Determine the [X, Y] coordinate at the center of the cell enclosing the given text.  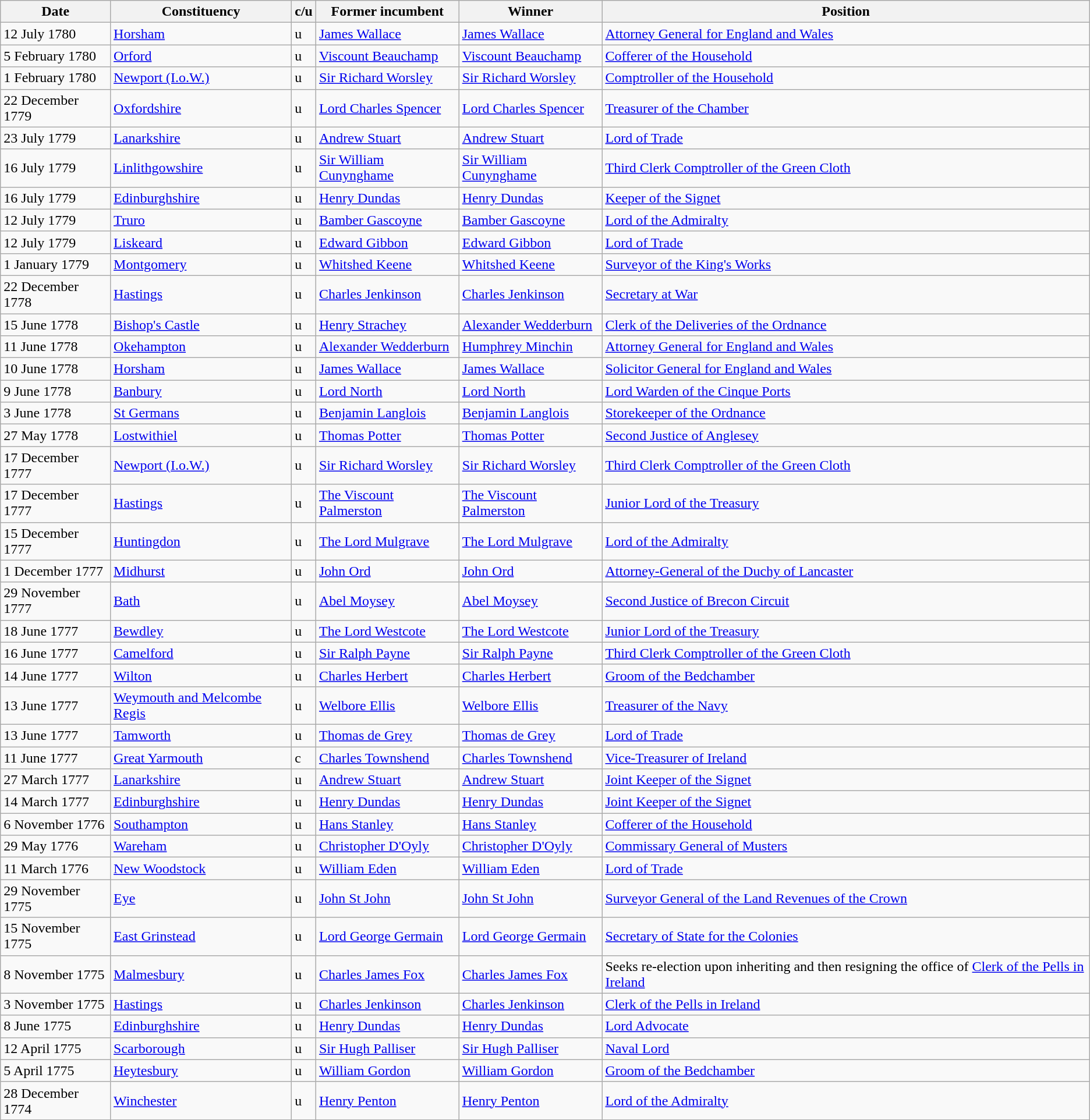
Secretary of State for the Colonies [845, 936]
Second Justice of Brecon Circuit [845, 601]
Attorney-General of the Duchy of Lancaster [845, 571]
16 June 1777 [56, 653]
Bewdley [201, 631]
22 December 1778 [56, 295]
Scarborough [201, 1048]
23 July 1779 [56, 138]
8 November 1775 [56, 974]
Southampton [201, 824]
Seeks re-election upon inheriting and then resigning the office of Clerk of the Pells in Ireland [845, 974]
5 February 1780 [56, 56]
New Woodstock [201, 869]
15 June 1778 [56, 324]
Clerk of the Pells in Ireland [845, 1004]
27 May 1778 [56, 435]
28 December 1774 [56, 1100]
3 November 1775 [56, 1004]
Truro [201, 220]
3 June 1778 [56, 413]
Commissary General of Musters [845, 846]
29 May 1776 [56, 846]
Montgomery [201, 264]
22 December 1779 [56, 108]
27 March 1777 [56, 780]
Huntingdon [201, 541]
Liskeard [201, 242]
Okehampton [201, 347]
Bath [201, 601]
Second Justice of Anglesey [845, 435]
29 November 1777 [56, 601]
Henry Strachey [387, 324]
Camelford [201, 653]
Lord Advocate [845, 1026]
St Germans [201, 413]
29 November 1775 [56, 899]
East Grinstead [201, 936]
9 June 1778 [56, 391]
11 June 1777 [56, 757]
6 November 1776 [56, 824]
Solicitor General for England and Wales [845, 369]
Date [56, 12]
Keeper of the Signet [845, 198]
11 March 1776 [56, 869]
Comptroller of the Household [845, 78]
Malmesbury [201, 974]
12 July 1780 [56, 34]
15 December 1777 [56, 541]
1 January 1779 [56, 264]
10 June 1778 [56, 369]
Great Yarmouth [201, 757]
Weymouth and Melcombe Regis [201, 706]
8 June 1775 [56, 1026]
1 February 1780 [56, 78]
Lostwithiel [201, 435]
5 April 1775 [56, 1071]
14 June 1777 [56, 675]
Constituency [201, 12]
Humphrey Minchin [530, 347]
14 March 1777 [56, 802]
Winchester [201, 1100]
c/u [304, 12]
11 June 1778 [56, 347]
Oxfordshire [201, 108]
Wareham [201, 846]
15 November 1775 [56, 936]
Treasurer of the Navy [845, 706]
Winner [530, 12]
c [304, 757]
Position [845, 12]
Midhurst [201, 571]
Eye [201, 899]
Former incumbent [387, 12]
Storekeeper of the Ordnance [845, 413]
Lord Warden of the Cinque Ports [845, 391]
Surveyor General of the Land Revenues of the Crown [845, 899]
Linlithgowshire [201, 168]
12 April 1775 [56, 1048]
Orford [201, 56]
Wilton [201, 675]
18 June 1777 [56, 631]
Treasurer of the Chamber [845, 108]
Naval Lord [845, 1048]
Heytesbury [201, 1071]
Vice-Treasurer of Ireland [845, 757]
Secretary at War [845, 295]
Bishop's Castle [201, 324]
Banbury [201, 391]
Clerk of the Deliveries of the Ordnance [845, 324]
Surveyor of the King's Works [845, 264]
1 December 1777 [56, 571]
Tamworth [201, 735]
